For the text-containing cell, return its midpoint in [X, Y] coordinate format. 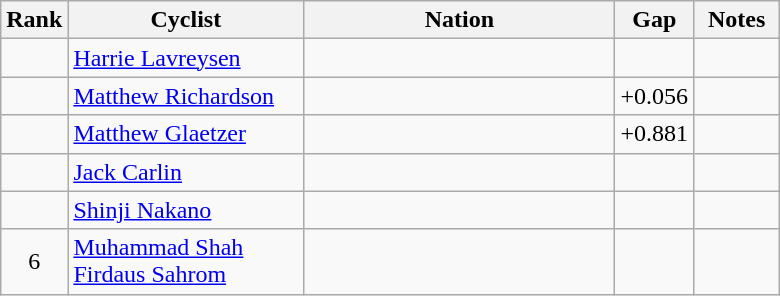
Matthew Glaetzer [186, 134]
Muhammad Shah Firdaus Sahrom [186, 262]
+0.056 [654, 96]
Rank [34, 20]
Jack Carlin [186, 172]
Notes [737, 20]
Cyclist [186, 20]
Matthew Richardson [186, 96]
+0.881 [654, 134]
Gap [654, 20]
Harrie Lavreysen [186, 58]
6 [34, 262]
Shinji Nakano [186, 210]
Nation [460, 20]
